Return the (X, Y) coordinate for the center point of the cell that contains the specified text.  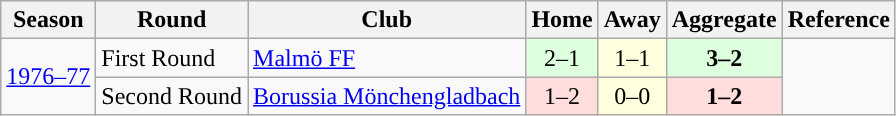
Second Round (172, 96)
Home (562, 20)
1–1 (632, 58)
3–2 (724, 58)
Club (387, 20)
Malmö FF (387, 58)
0–0 (632, 96)
First Round (172, 58)
2–1 (562, 58)
1976–77 (48, 77)
Reference (838, 20)
Away (632, 20)
Aggregate (724, 20)
Round (172, 20)
Borussia Mönchengladbach (387, 96)
Season (48, 20)
